For the text-containing cell, return its midpoint in (X, Y) coordinate format. 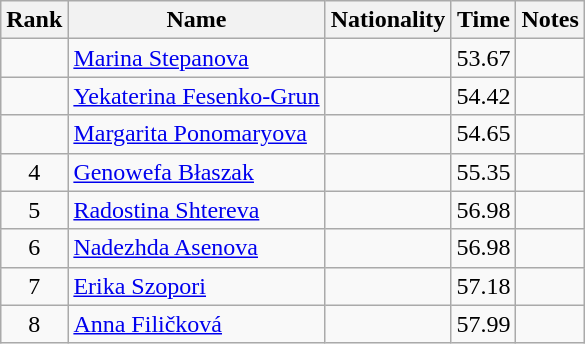
55.35 (484, 172)
Marina Stepanova (196, 58)
Margarita Ponomaryova (196, 134)
53.67 (484, 58)
Name (196, 20)
57.99 (484, 324)
54.65 (484, 134)
Erika Szopori (196, 286)
54.42 (484, 96)
Time (484, 20)
Rank (34, 20)
Yekaterina Fesenko-Grun (196, 96)
5 (34, 210)
Nadezhda Asenova (196, 248)
Anna Filičková (196, 324)
Genowefa Błaszak (196, 172)
57.18 (484, 286)
4 (34, 172)
Notes (550, 20)
Nationality (388, 20)
6 (34, 248)
7 (34, 286)
Radostina Shtereva (196, 210)
8 (34, 324)
